Pinpoint the cell where the given text exists, returning its [X, Y] midpoint coordinate. 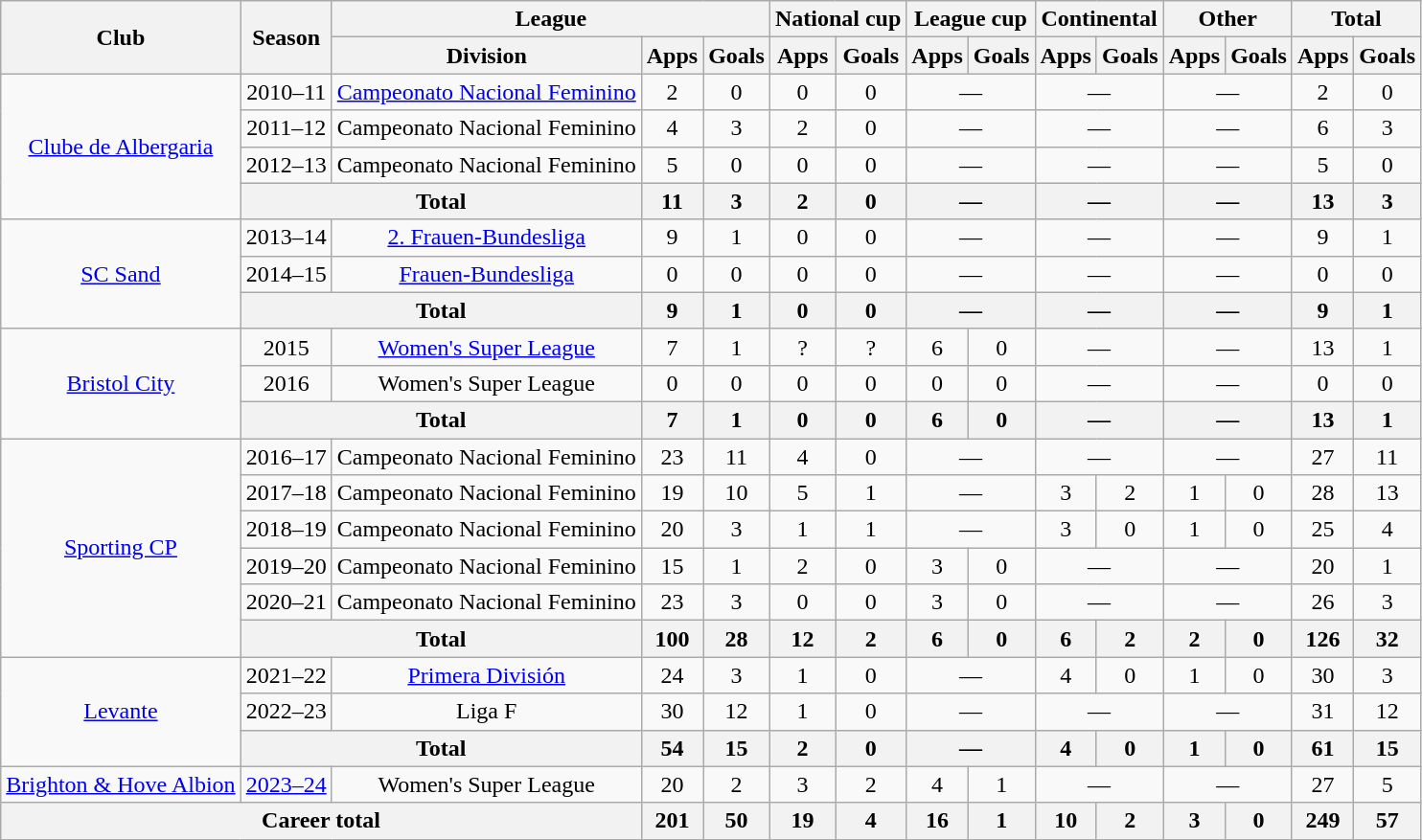
Brighton & Hove Albion [121, 784]
31 [1322, 712]
100 [672, 639]
24 [672, 675]
Liga F [487, 712]
2019–20 [286, 566]
61 [1322, 748]
2020–21 [286, 602]
2. Frauen-Bundesliga [487, 238]
Levante [121, 712]
Career total [321, 821]
2015 [286, 347]
2016–17 [286, 457]
54 [672, 748]
57 [1388, 821]
126 [1322, 639]
League [550, 19]
Other [1227, 19]
16 [937, 821]
Season [286, 37]
25 [1322, 530]
Sporting CP [121, 548]
2022–23 [286, 712]
2017–18 [286, 493]
2023–24 [286, 784]
National cup [837, 19]
201 [672, 821]
249 [1322, 821]
Frauen-Bundesliga [487, 274]
2021–22 [286, 675]
League cup [971, 19]
26 [1322, 602]
2012–13 [286, 165]
Bristol City [121, 383]
Clube de Albergaria [121, 147]
Division [487, 56]
2010–11 [286, 92]
Club [121, 37]
32 [1388, 639]
2018–19 [286, 530]
2011–12 [286, 128]
50 [737, 821]
Continental [1099, 19]
2014–15 [286, 274]
SC Sand [121, 274]
2016 [286, 383]
Primera División [487, 675]
2013–14 [286, 238]
